Pinpoint the cell where the given text exists, returning its (X, Y) midpoint coordinate. 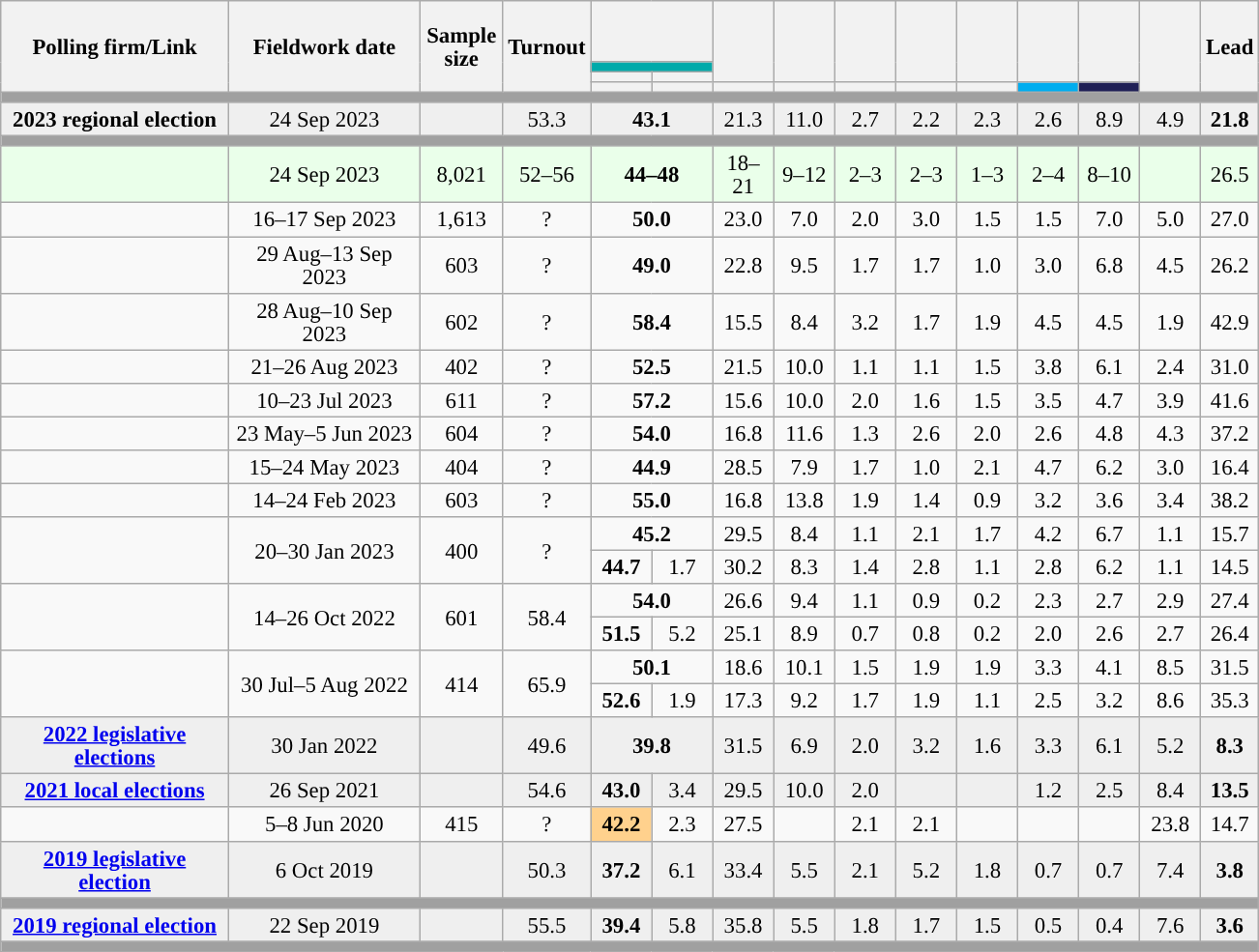
28 Aug–10 Sep 2023 (324, 321)
10.1 (805, 667)
2.2 (926, 120)
Fieldwork date (324, 46)
1–3 (986, 176)
49.0 (652, 265)
26.2 (1230, 265)
604 (461, 433)
27.0 (1230, 220)
14–26 Oct 2022 (324, 617)
65.9 (547, 684)
55.5 (547, 924)
50.0 (652, 220)
4.9 (1170, 120)
2019 legislative election (115, 870)
18.6 (743, 667)
52–56 (547, 176)
26.5 (1230, 176)
30.2 (743, 566)
1.3 (864, 433)
27.4 (1230, 601)
29 Aug–13 Sep 2023 (324, 265)
11.6 (805, 433)
10–23 Jul 2023 (324, 400)
52.5 (652, 367)
51.5 (621, 634)
22.8 (743, 265)
21.5 (743, 367)
2019 regional election (115, 924)
16.4 (1230, 468)
0.5 (1048, 924)
1,613 (461, 220)
5.0 (1170, 220)
42.9 (1230, 321)
2–4 (1048, 176)
2023 regional election (115, 120)
8.6 (1170, 702)
2.9 (1170, 601)
415 (461, 825)
26 Sep 2021 (324, 791)
Lead (1230, 46)
5–8 Jun 2020 (324, 825)
27.5 (743, 825)
20–30 Jan 2023 (324, 551)
28.5 (743, 468)
18–21 (743, 176)
23.8 (1170, 825)
1.2 (1048, 791)
44–48 (652, 176)
23 May–5 Jun 2023 (324, 433)
38.2 (1230, 501)
Polling firm/Link (115, 46)
30 Jul–5 Aug 2022 (324, 684)
9.4 (805, 601)
7.9 (805, 468)
35.8 (743, 924)
39.8 (652, 746)
3.9 (1170, 400)
602 (461, 321)
33.4 (743, 870)
44.9 (652, 468)
13.8 (805, 501)
4.8 (1110, 433)
26.4 (1230, 634)
21.3 (743, 120)
45.2 (652, 534)
16–17 Sep 2023 (324, 220)
8.5 (1170, 667)
9.5 (805, 265)
14–24 Feb 2023 (324, 501)
15.6 (743, 400)
15.7 (1230, 534)
601 (461, 617)
21.8 (1230, 120)
4.2 (1048, 534)
Turnout (547, 46)
52.6 (621, 702)
31.0 (1230, 367)
4.3 (1170, 433)
35.3 (1230, 702)
7.6 (1170, 924)
53.3 (547, 120)
22 Sep 2019 (324, 924)
43.1 (652, 120)
9.2 (805, 702)
6.9 (805, 746)
4.1 (1110, 667)
23.0 (743, 220)
6.7 (1110, 534)
50.1 (652, 667)
54.6 (547, 791)
2022 legislative elections (115, 746)
9–12 (805, 176)
14.5 (1230, 566)
15–24 May 2023 (324, 468)
7.4 (1170, 870)
11.0 (805, 120)
400 (461, 551)
50.3 (547, 870)
55.0 (652, 501)
17.3 (743, 702)
57.2 (652, 400)
0.4 (1110, 924)
6.8 (1110, 265)
0.8 (926, 634)
3.5 (1048, 400)
30 Jan 2022 (324, 746)
26.6 (743, 601)
14.7 (1230, 825)
41.6 (1230, 400)
8,021 (461, 176)
5.8 (683, 924)
611 (461, 400)
43.0 (621, 791)
15.5 (743, 321)
44.7 (621, 566)
8–10 (1110, 176)
42.2 (621, 825)
404 (461, 468)
6 Oct 2019 (324, 870)
414 (461, 684)
2.4 (1170, 367)
402 (461, 367)
25.1 (743, 634)
39.4 (621, 924)
49.6 (547, 746)
2021 local elections (115, 791)
13.5 (1230, 791)
21–26 Aug 2023 (324, 367)
Sample size (461, 46)
